Return the [X, Y] coordinate for the center point of the cell that contains the specified text.  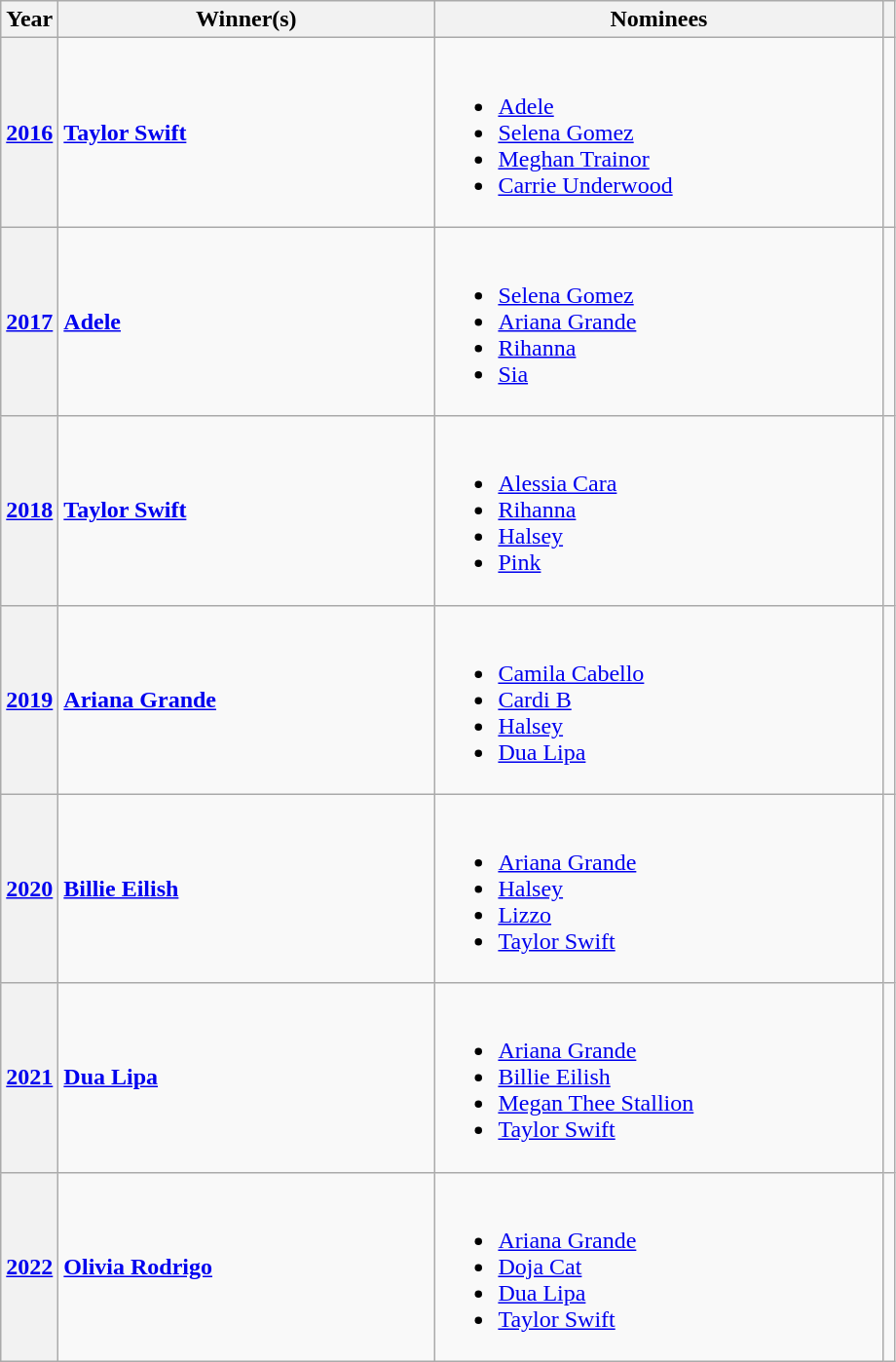
2016 [29, 132]
Selena Gomez Ariana Grande Rihanna Sia [658, 322]
Billie Eilish [246, 889]
2018 [29, 511]
2017 [29, 322]
Winner(s) [246, 19]
Nominees [658, 19]
Ariana Grande Billie Eilish Megan Thee Stallion Taylor Swift [658, 1078]
Ariana Grande [246, 700]
Camila Cabello Cardi B Halsey Dua Lipa [658, 700]
Year [29, 19]
Adele [246, 322]
Ariana Grande Halsey Lizzo Taylor Swift [658, 889]
2019 [29, 700]
2022 [29, 1267]
Olivia Rodrigo [246, 1267]
Alessia Cara Rihanna Halsey Pink [658, 511]
Adele Selena Gomez Meghan Trainor Carrie Underwood [658, 132]
Dua Lipa [246, 1078]
2021 [29, 1078]
Ariana Grande Doja Cat Dua Lipa Taylor Swift [658, 1267]
2020 [29, 889]
